Output the (X, Y) coordinate of the center of the cell containing the given text.  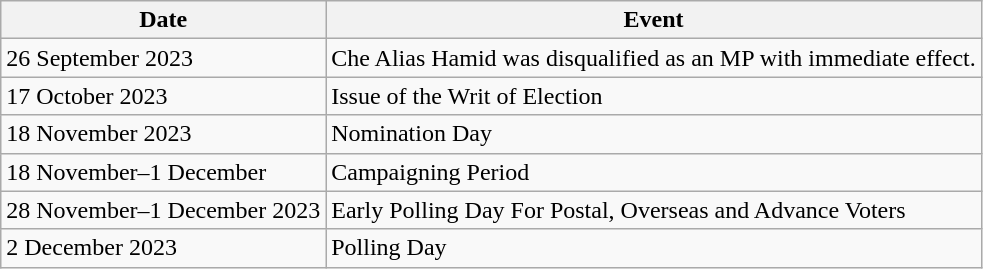
Che Alias Hamid was disqualified as an MP with immediate effect. (654, 58)
18 November–1 December (164, 172)
Campaigning Period (654, 172)
Nomination Day (654, 134)
Early Polling Day For Postal, Overseas and Advance Voters (654, 210)
18 November 2023 (164, 134)
2 December 2023 (164, 248)
28 November–1 December 2023 (164, 210)
Issue of the Writ of Election (654, 96)
Event (654, 20)
26 September 2023 (164, 58)
17 October 2023 (164, 96)
Date (164, 20)
Polling Day (654, 248)
